Pinpoint the cell where the given text exists, returning its [x, y] midpoint coordinate. 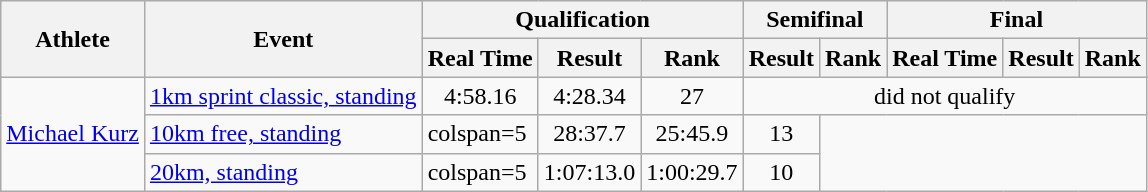
Michael Kurz [73, 134]
28:37.7 [589, 134]
1:07:13.0 [589, 172]
did not qualify [944, 96]
1:00:29.7 [692, 172]
27 [692, 96]
Event [283, 39]
Semifinal [815, 20]
Final [1017, 20]
20km, standing [283, 172]
4:28.34 [589, 96]
Athlete [73, 39]
Qualification [582, 20]
25:45.9 [692, 134]
1km sprint classic, standing [283, 96]
13 [781, 134]
10km free, standing [283, 134]
10 [781, 172]
4:58.16 [480, 96]
